Locate the cell with the specified text and output its [X, Y] center coordinate. 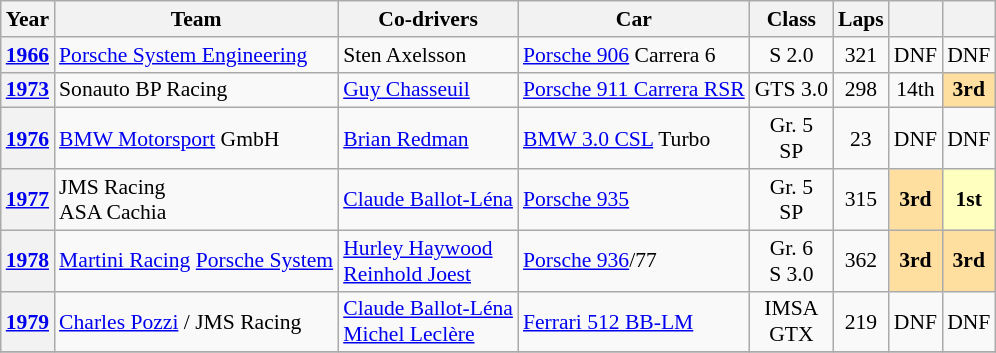
Co-drivers [428, 19]
BMW 3.0 CSL Turbo [634, 138]
Team [196, 19]
IMSAGTX [792, 322]
Porsche System Engineering [196, 55]
Guy Chasseuil [428, 90]
1976 [28, 138]
315 [861, 200]
Class [792, 19]
Sten Axelsson [428, 55]
Porsche 911 Carrera RSR [634, 90]
219 [861, 322]
Sonauto BP Racing [196, 90]
Gr. 6S 3.0 [792, 260]
298 [861, 90]
Laps [861, 19]
Claude Ballot-Léna [428, 200]
1977 [28, 200]
Porsche 906 Carrera 6 [634, 55]
Porsche 935 [634, 200]
Brian Redman [428, 138]
Hurley Haywood Reinhold Joest [428, 260]
Year [28, 19]
S 2.0 [792, 55]
362 [861, 260]
14th [916, 90]
GTS 3.0 [792, 90]
1973 [28, 90]
Car [634, 19]
1979 [28, 322]
Charles Pozzi / JMS Racing [196, 322]
Martini Racing Porsche System [196, 260]
321 [861, 55]
Ferrari 512 BB-LM [634, 322]
1978 [28, 260]
BMW Motorsport GmbH [196, 138]
JMS Racing ASA Cachia [196, 200]
Porsche 936/77 [634, 260]
23 [861, 138]
Claude Ballot-Léna Michel Leclère [428, 322]
1966 [28, 55]
1st [968, 200]
